Find where the given text appears and provide that cell's center as (x, y) coordinate. 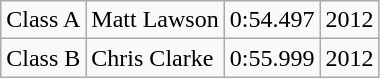
Class B (44, 58)
Chris Clarke (155, 58)
0:55.999 (272, 58)
Matt Lawson (155, 20)
Class A (44, 20)
0:54.497 (272, 20)
